Output the (X, Y) coordinate of the center of the cell containing the given text.  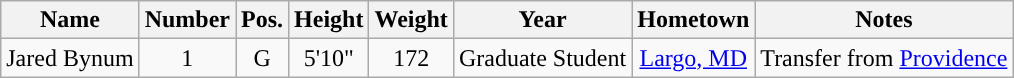
Weight (411, 20)
Height (329, 20)
Number (187, 20)
Pos. (262, 20)
Notes (884, 20)
Transfer from Providence (884, 58)
Year (542, 20)
1 (187, 58)
5'10" (329, 58)
G (262, 58)
Jared Bynum (70, 58)
172 (411, 58)
Largo, MD (694, 58)
Hometown (694, 20)
Graduate Student (542, 58)
Name (70, 20)
